Pinpoint the cell where the given text exists, returning its (X, Y) midpoint coordinate. 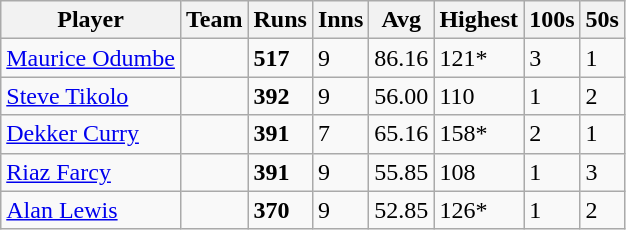
370 (280, 210)
Runs (280, 20)
56.00 (402, 96)
52.85 (402, 210)
Avg (402, 20)
121* (479, 58)
55.85 (402, 172)
Alan Lewis (91, 210)
Player (91, 20)
158* (479, 134)
50s (602, 20)
108 (479, 172)
86.16 (402, 58)
392 (280, 96)
126* (479, 210)
65.16 (402, 134)
517 (280, 58)
Inns (340, 20)
Maurice Odumbe (91, 58)
100s (552, 20)
110 (479, 96)
Dekker Curry (91, 134)
7 (340, 134)
Riaz Farcy (91, 172)
Steve Tikolo (91, 96)
Team (214, 20)
Highest (479, 20)
